Find where the given text appears and provide that cell's center as [X, Y] coordinate. 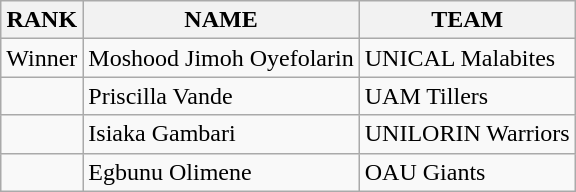
OAU Giants [467, 172]
Winner [42, 58]
TEAM [467, 20]
UNILORIN Warriors [467, 134]
Moshood Jimoh Oyefolarin [221, 58]
RANK [42, 20]
NAME [221, 20]
Isiaka Gambari [221, 134]
Priscilla Vande [221, 96]
Egbunu Olimene [221, 172]
UNICAL Malabites [467, 58]
UAM Tillers [467, 96]
